Scan for the cell matching the given text and deliver its [X, Y] coordinate at center. 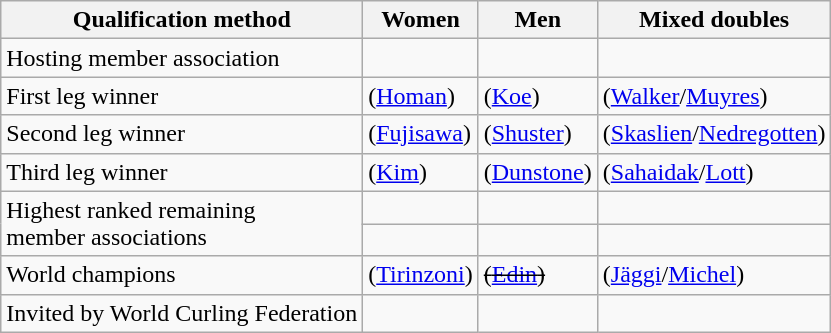
Qualification method [182, 20]
(Dunstone) [538, 172]
World champions [182, 275]
Highest ranked remainingmember associations [182, 224]
Women [421, 20]
(Shuster) [538, 134]
Men [538, 20]
(Edin) [538, 275]
Third leg winner [182, 172]
First leg winner [182, 96]
(Koe) [538, 96]
(Tirinzoni) [421, 275]
(Sahaidak/Lott) [714, 172]
(Fujisawa) [421, 134]
(Homan) [421, 96]
(Jäggi/Michel) [714, 275]
Mixed doubles [714, 20]
(Walker/Muyres) [714, 96]
Second leg winner [182, 134]
Invited by World Curling Federation [182, 313]
(Kim) [421, 172]
Hosting member association [182, 58]
(Skaslien/Nedregotten) [714, 134]
